Detect which cell encompasses the target text, then output its (x, y) center coordinate. 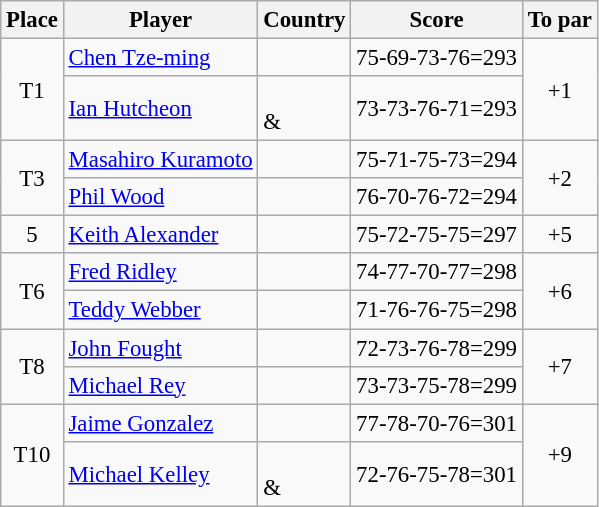
Jaime Gonzalez (160, 423)
Score (437, 20)
5 (32, 235)
Phil Wood (160, 197)
T8 (32, 366)
Fred Ridley (160, 273)
74-77-70-77=298 (437, 273)
Ian Hutcheon (160, 108)
+6 (560, 292)
T6 (32, 292)
To par (560, 20)
T10 (32, 455)
72-76-75-78=301 (437, 474)
Michael Rey (160, 385)
Michael Kelley (160, 474)
76-70-76-72=294 (437, 197)
John Fought (160, 348)
75-71-75-73=294 (437, 160)
Keith Alexander (160, 235)
+7 (560, 366)
Country (304, 20)
73-73-75-78=299 (437, 385)
72-73-76-78=299 (437, 348)
+2 (560, 178)
+9 (560, 455)
Chen Tze-ming (160, 58)
Teddy Webber (160, 310)
73-73-76-71=293 (437, 108)
77-78-70-76=301 (437, 423)
71-76-76-75=298 (437, 310)
+5 (560, 235)
T3 (32, 178)
Place (32, 20)
Masahiro Kuramoto (160, 160)
Player (160, 20)
75-69-73-76=293 (437, 58)
T1 (32, 90)
+1 (560, 90)
75-72-75-75=297 (437, 235)
